Pinpoint the cell where the given text exists, returning its [x, y] midpoint coordinate. 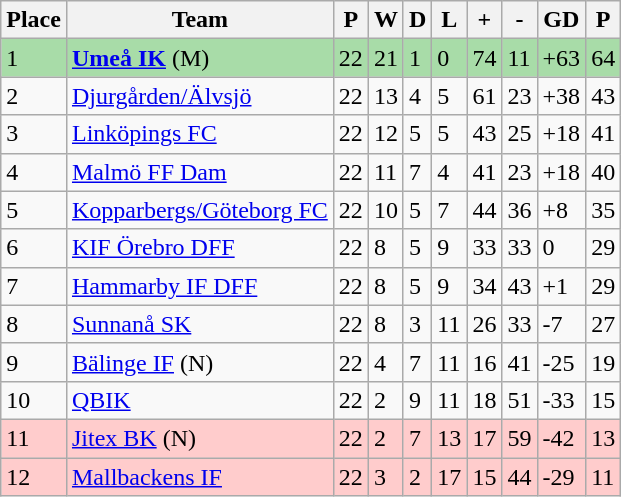
26 [484, 324]
+8 [562, 210]
Team [200, 20]
Jitex BK (N) [200, 438]
Umeå IK (M) [200, 58]
-7 [562, 324]
74 [484, 58]
W [386, 20]
Linköpings FC [200, 134]
-29 [562, 477]
Malmö FF Dam [200, 172]
16 [484, 362]
35 [604, 210]
Bälinge IF (N) [200, 362]
+38 [562, 96]
64 [604, 58]
51 [520, 400]
D [417, 20]
QBIK [200, 400]
Mallbackens IF [200, 477]
-25 [562, 362]
59 [520, 438]
+ [484, 20]
Hammarby IF DFF [200, 286]
- [520, 20]
Kopparbergs/Göteborg FC [200, 210]
GD [562, 20]
18 [484, 400]
19 [604, 362]
34 [484, 286]
Place [34, 20]
6 [34, 248]
Sunnanå SK [200, 324]
61 [484, 96]
27 [604, 324]
-42 [562, 438]
Djurgården/Älvsjö [200, 96]
36 [520, 210]
21 [386, 58]
25 [520, 134]
+63 [562, 58]
+1 [562, 286]
-33 [562, 400]
40 [604, 172]
KIF Örebro DFF [200, 248]
L [450, 20]
